Locate the cell with the specified text and output its (X, Y) center coordinate. 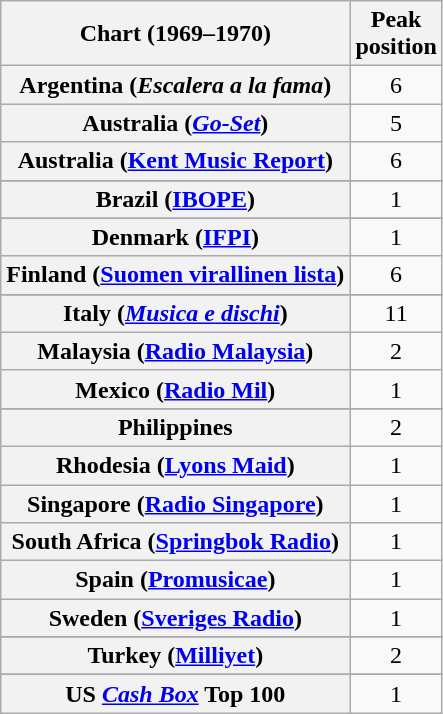
Italy (Musica e dischi) (176, 313)
Australia (Go-Set) (176, 123)
Denmark (IFPI) (176, 237)
Australia (Kent Music Report) (176, 161)
Argentina (Escalera a la fama) (176, 85)
US Cash Box Top 100 (176, 694)
Turkey (Milliyet) (176, 656)
South Africa (Springbok Radio) (176, 542)
Rhodesia (Lyons Maid) (176, 465)
5 (396, 123)
Brazil (IBOPE) (176, 199)
Singapore (Radio Singapore) (176, 503)
Finland (Suomen virallinen lista) (176, 275)
11 (396, 313)
Malaysia (Radio Malaysia) (176, 351)
Chart (1969–1970) (176, 34)
Philippines (176, 427)
Peakposition (396, 34)
Sweden (Sveriges Radio) (176, 618)
Spain (Promusicae) (176, 580)
Mexico (Radio Mil) (176, 389)
